Detect which cell encompasses the target text, then output its (X, Y) center coordinate. 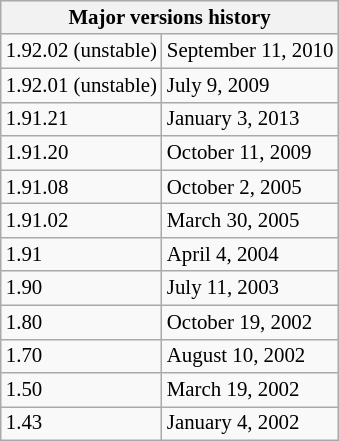
March 19, 2002 (250, 390)
Major versions history (170, 18)
1.80 (82, 322)
1.43 (82, 424)
September 11, 2010 (250, 51)
1.91.21 (82, 119)
1.91.08 (82, 187)
October 19, 2002 (250, 322)
1.91 (82, 255)
April 4, 2004 (250, 255)
August 10, 2002 (250, 356)
1.91.02 (82, 221)
January 4, 2002 (250, 424)
1.92.02 (unstable) (82, 51)
1.70 (82, 356)
1.91.20 (82, 153)
July 11, 2003 (250, 288)
January 3, 2013 (250, 119)
October 11, 2009 (250, 153)
March 30, 2005 (250, 221)
October 2, 2005 (250, 187)
1.50 (82, 390)
July 9, 2009 (250, 85)
1.92.01 (unstable) (82, 85)
1.90 (82, 288)
